Search for the cell housing the specified text and yield its [X, Y] center coordinate. 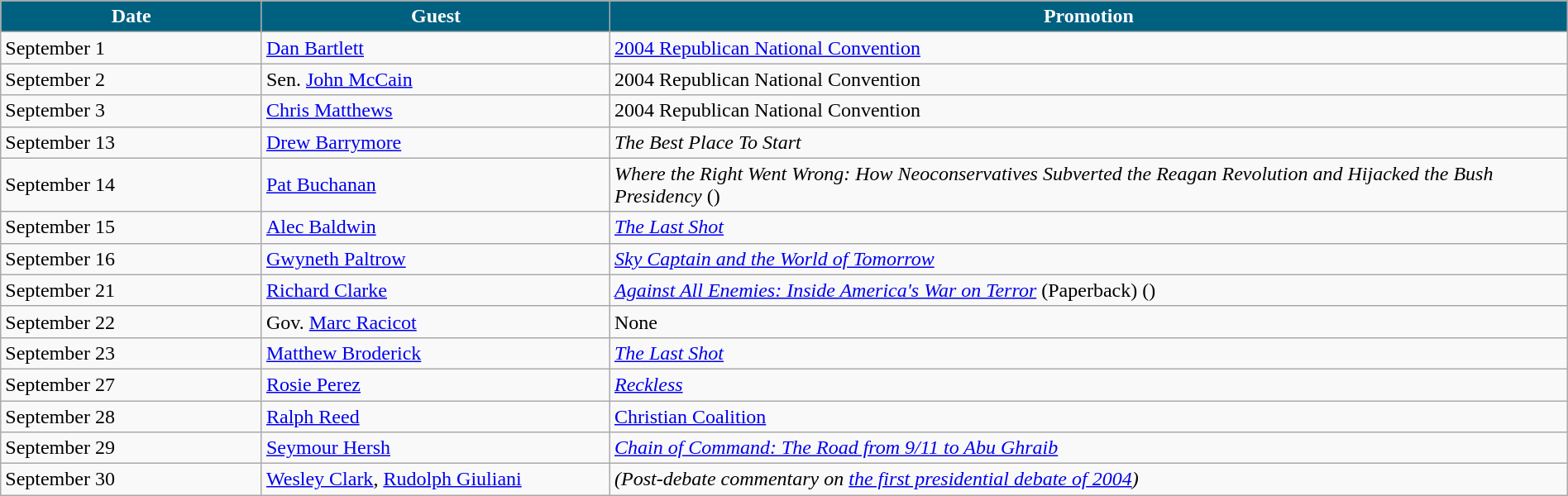
The Best Place To Start [1088, 142]
Against All Enemies: Inside America's War on Terror (Paperback) () [1088, 290]
Gov. Marc Racicot [435, 322]
September 29 [131, 448]
Reckless [1088, 384]
Guest [435, 17]
September 28 [131, 416]
September 30 [131, 479]
Wesley Clark, Rudolph Giuliani [435, 479]
September 15 [131, 227]
September 16 [131, 259]
Pat Buchanan [435, 185]
Richard Clarke [435, 290]
September 22 [131, 322]
Sky Captain and the World of Tomorrow [1088, 259]
Drew Barrymore [435, 142]
September 14 [131, 185]
Where the Right Went Wrong: How Neoconservatives Subverted the Reagan Revolution and Hijacked the Bush Presidency () [1088, 185]
Chris Matthews [435, 111]
Alec Baldwin [435, 227]
Seymour Hersh [435, 448]
Chain of Command: The Road from 9/11 to Abu Ghraib [1088, 448]
None [1088, 322]
September 1 [131, 48]
September 3 [131, 111]
(Post-debate commentary on the first presidential debate of 2004) [1088, 479]
September 23 [131, 353]
Date [131, 17]
Dan Bartlett [435, 48]
Promotion [1088, 17]
Christian Coalition [1088, 416]
September 2 [131, 79]
Sen. John McCain [435, 79]
September 21 [131, 290]
September 13 [131, 142]
September 27 [131, 384]
Rosie Perez [435, 384]
Gwyneth Paltrow [435, 259]
Ralph Reed [435, 416]
Matthew Broderick [435, 353]
